Locate the cell with the specified text and output its (x, y) center coordinate. 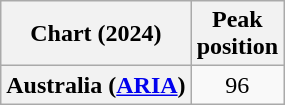
Chart (2024) (96, 34)
Australia (ARIA) (96, 85)
96 (237, 85)
Peak position (237, 34)
